Extract the [X, Y] coordinate from the center of the cell holding the provided text.  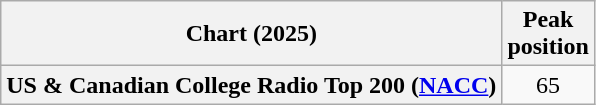
US & Canadian College Radio Top 200 (NACC) [252, 85]
Chart (2025) [252, 34]
Peakposition [548, 34]
65 [548, 85]
